Capture the cell that displays the provided text and extract its [x, y] central coordinate. 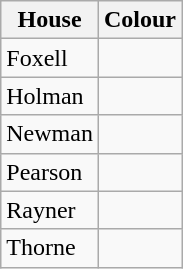
Colour [140, 20]
Rayner [50, 210]
House [50, 20]
Newman [50, 134]
Foxell [50, 58]
Thorne [50, 248]
Pearson [50, 172]
Holman [50, 96]
